Output the (x, y) coordinate of the center of the cell containing the given text.  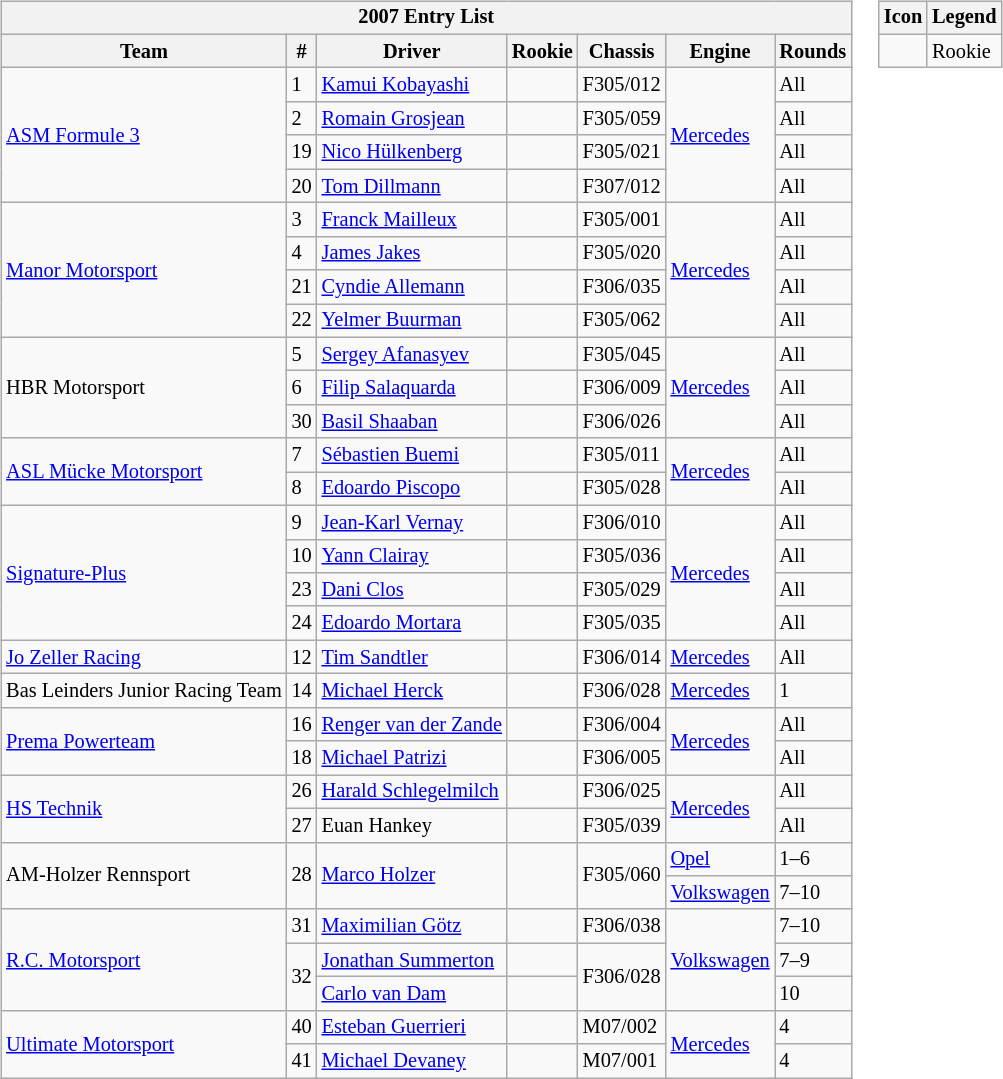
Signature-Plus (144, 572)
Bas Leinders Junior Racing Team (144, 691)
Renger van der Zande (412, 724)
Cyndie Allemann (412, 287)
F306/025 (622, 792)
Rounds (814, 51)
# (302, 51)
12 (302, 657)
F306/035 (622, 287)
30 (302, 422)
2 (302, 119)
Euan Hankey (412, 825)
F306/038 (622, 926)
Basil Shaaban (412, 422)
AM-Holzer Rennsport (144, 876)
HBR Motorsport (144, 388)
Michael Herck (412, 691)
6 (302, 388)
Tim Sandtler (412, 657)
F305/020 (622, 253)
21 (302, 287)
7 (302, 455)
F306/005 (622, 758)
Harald Schlegelmilch (412, 792)
Yelmer Buurman (412, 321)
James Jakes (412, 253)
20 (302, 186)
Filip Salaquarda (412, 388)
Romain Grosjean (412, 119)
3 (302, 220)
F306/004 (622, 724)
Edoardo Mortara (412, 623)
14 (302, 691)
Ultimate Motorsport (144, 1044)
27 (302, 825)
R.C. Motorsport (144, 960)
Michael Devaney (412, 1061)
Franck Mailleux (412, 220)
F305/001 (622, 220)
Chassis (622, 51)
F305/028 (622, 489)
Jonathan Summerton (412, 960)
F305/039 (622, 825)
F305/021 (622, 152)
Tom Dillmann (412, 186)
Team (144, 51)
ASL Mücke Motorsport (144, 472)
Michael Patrizi (412, 758)
Prema Powerteam (144, 740)
Jean-Karl Vernay (412, 522)
F305/045 (622, 354)
M07/002 (622, 1027)
F307/012 (622, 186)
26 (302, 792)
Sergey Afanasyev (412, 354)
7–9 (814, 960)
F305/012 (622, 85)
16 (302, 724)
Yann Clairay (412, 556)
24 (302, 623)
Jo Zeller Racing (144, 657)
F305/029 (622, 590)
23 (302, 590)
9 (302, 522)
F305/059 (622, 119)
5 (302, 354)
8 (302, 489)
Maximilian Götz (412, 926)
Manor Motorsport (144, 270)
F305/062 (622, 321)
Dani Clos (412, 590)
F305/036 (622, 556)
Edoardo Piscopo (412, 489)
40 (302, 1027)
F305/035 (622, 623)
Icon (903, 18)
F305/011 (622, 455)
F305/060 (622, 876)
F306/014 (622, 657)
M07/001 (622, 1061)
18 (302, 758)
Kamui Kobayashi (412, 85)
1–6 (814, 859)
Opel (720, 859)
Legend (964, 18)
Esteban Guerrieri (412, 1027)
F306/026 (622, 422)
HS Technik (144, 808)
Engine (720, 51)
Driver (412, 51)
Nico Hülkenberg (412, 152)
19 (302, 152)
32 (302, 976)
22 (302, 321)
28 (302, 876)
Marco Holzer (412, 876)
ASM Formule 3 (144, 136)
31 (302, 926)
Carlo van Dam (412, 994)
2007 Entry List (426, 18)
F306/009 (622, 388)
41 (302, 1061)
F306/010 (622, 522)
Sébastien Buemi (412, 455)
